Return [X, Y] of the center of cell containing provided text 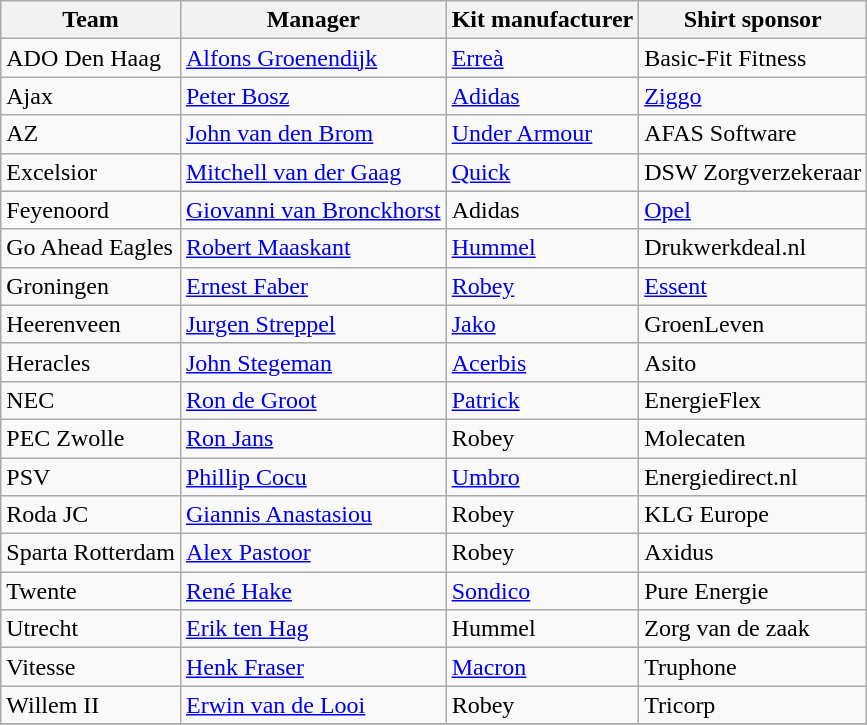
Macron [542, 667]
Erik ten Hag [313, 629]
Feyenoord [91, 210]
Phillip Cocu [313, 477]
Sparta Rotterdam [91, 553]
John van den Brom [313, 134]
Erwin van de Looi [313, 705]
Ron Jans [313, 438]
Alfons Groenendijk [313, 58]
Alex Pastoor [313, 553]
Vitesse [91, 667]
AZ [91, 134]
KLG Europe [753, 515]
Under Armour [542, 134]
NEC [91, 400]
Excelsior [91, 172]
Team [91, 20]
Kit manufacturer [542, 20]
Shirt sponsor [753, 20]
Molecaten [753, 438]
Pure Energie [753, 591]
EnergieFlex [753, 400]
Quick [542, 172]
René Hake [313, 591]
DSW Zorgverzekeraar [753, 172]
Ron de Groot [313, 400]
Tricorp [753, 705]
Essent [753, 286]
Henk Fraser [313, 667]
Jako [542, 324]
Roda JC [91, 515]
Acerbis [542, 362]
AFAS Software [753, 134]
Ajax [91, 96]
Energiedirect.nl [753, 477]
PSV [91, 477]
Drukwerkdeal.nl [753, 248]
John Stegeman [313, 362]
Giovanni van Bronckhorst [313, 210]
GroenLeven [753, 324]
Willem II [91, 705]
Patrick [542, 400]
Ernest Faber [313, 286]
ADO Den Haag [91, 58]
Zorg van de zaak [753, 629]
Basic-Fit Fitness [753, 58]
Robert Maaskant [313, 248]
Opel [753, 210]
Utrecht [91, 629]
Giannis Anastasiou [313, 515]
Twente [91, 591]
Sondico [542, 591]
Manager [313, 20]
Erreà [542, 58]
Umbro [542, 477]
Ziggo [753, 96]
Asito [753, 362]
Truphone [753, 667]
Go Ahead Eagles [91, 248]
Peter Bosz [313, 96]
Heerenveen [91, 324]
Heracles [91, 362]
Groningen [91, 286]
Jurgen Streppel [313, 324]
PEC Zwolle [91, 438]
Axidus [753, 553]
Mitchell van der Gaag [313, 172]
